Detect which cell encompasses the target text, then output its (X, Y) center coordinate. 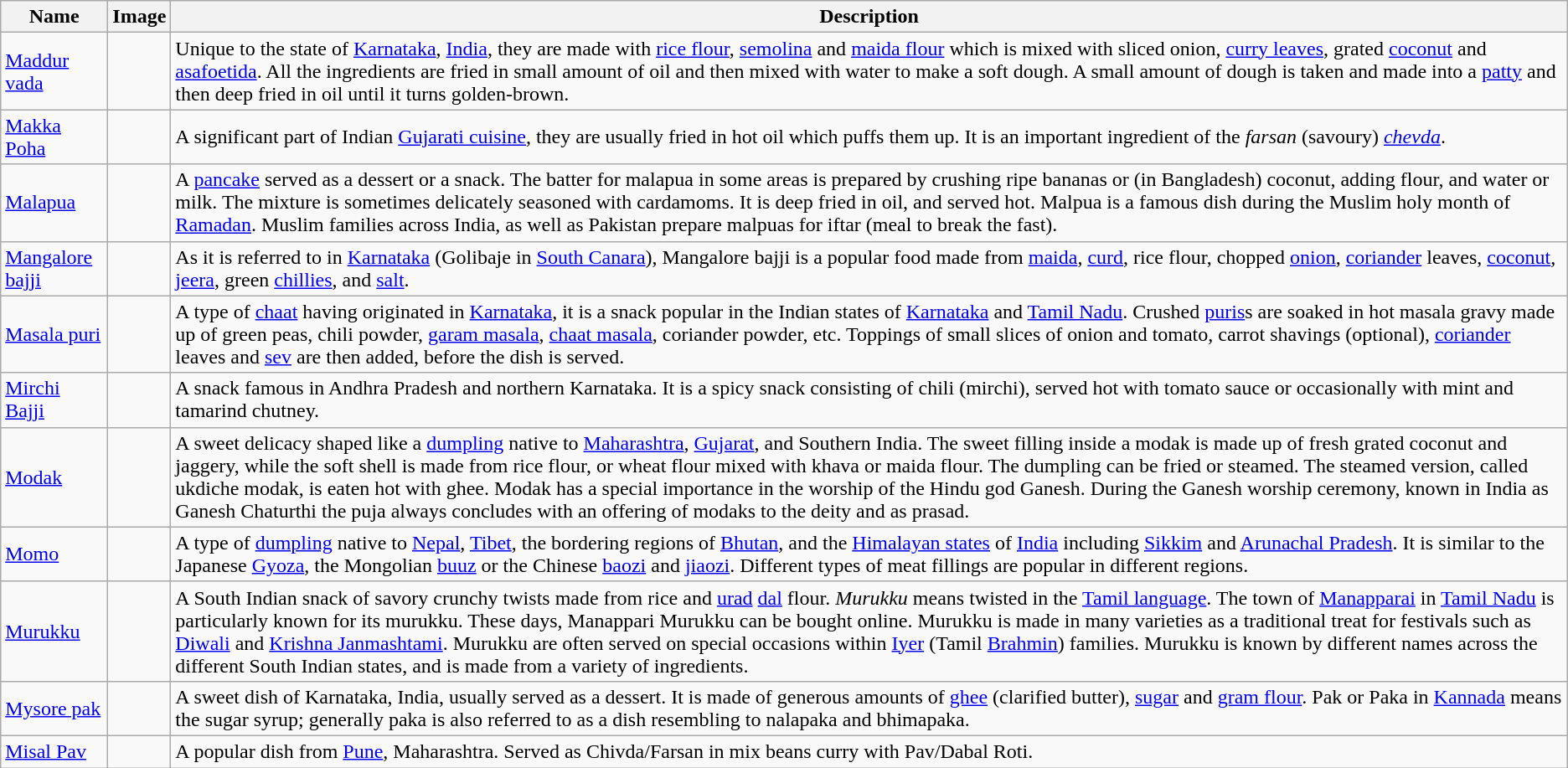
Mangalore bajji (54, 268)
Description (869, 17)
A popular dish from Pune, Maharashtra. Served as Chivda/Farsan in mix beans curry with Pav/Dabal Roti. (869, 751)
Maddur vada (54, 71)
Name (54, 17)
Mysore pak (54, 709)
Mirchi Bajji (54, 400)
Masala puri (54, 334)
Makka Poha (54, 137)
Murukku (54, 631)
Misal Pav (54, 751)
Image (139, 17)
Malapua (54, 203)
Modak (54, 477)
Momo (54, 554)
